Capture the cell that displays the provided text and extract its [X, Y] central coordinate. 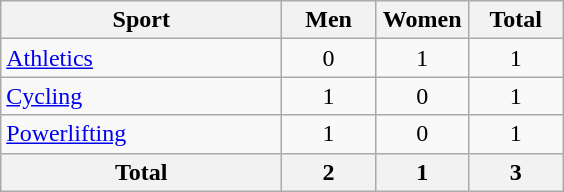
Athletics [142, 58]
Cycling [142, 96]
Men [329, 20]
2 [329, 172]
Sport [142, 20]
3 [516, 172]
Powerlifting [142, 134]
Women [422, 20]
